Pinpoint the cell where the given text exists, returning its (x, y) midpoint coordinate. 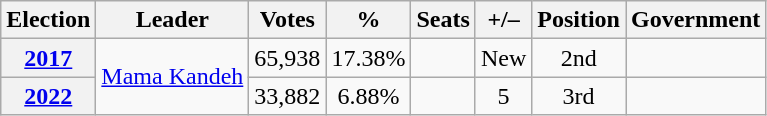
+/– (503, 20)
3rd (579, 96)
Leader (172, 20)
6.88% (368, 96)
2022 (48, 96)
2nd (579, 58)
65,938 (288, 58)
2017 (48, 58)
5 (503, 96)
% (368, 20)
Mama Kandeh (172, 77)
Government (696, 20)
Votes (288, 20)
Seats (443, 20)
Election (48, 20)
New (503, 58)
33,882 (288, 96)
Position (579, 20)
17.38% (368, 58)
